Determine the [x, y] coordinate at the center of the cell enclosing the given text.  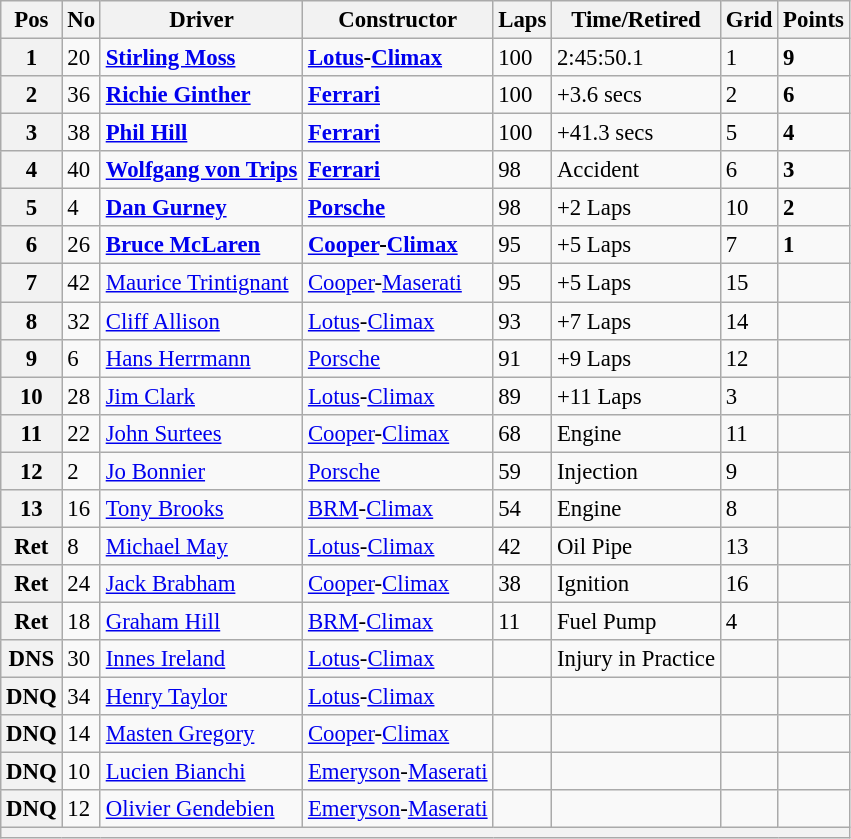
Cliff Allison [201, 321]
Lucien Bianchi [201, 772]
28 [81, 396]
+7 Laps [636, 321]
15 [748, 283]
Dan Gurney [201, 208]
26 [81, 245]
Pos [32, 20]
+41.3 secs [636, 133]
Injury in Practice [636, 659]
Ignition [636, 584]
Phil Hill [201, 133]
Injection [636, 471]
Oil Pipe [636, 546]
+9 Laps [636, 358]
Accident [636, 170]
91 [522, 358]
Laps [522, 20]
John Surtees [201, 433]
Fuel Pump [636, 621]
18 [81, 621]
Bruce McLaren [201, 245]
Olivier Gendebien [201, 809]
54 [522, 509]
Grid [748, 20]
Time/Retired [636, 20]
Jim Clark [201, 396]
Graham Hill [201, 621]
89 [522, 396]
Hans Herrmann [201, 358]
32 [81, 321]
No [81, 20]
30 [81, 659]
Jo Bonnier [201, 471]
Stirling Moss [201, 58]
Masten Gregory [201, 734]
22 [81, 433]
36 [81, 95]
Richie Ginther [201, 95]
59 [522, 471]
Henry Taylor [201, 697]
Jack Brabham [201, 584]
Cooper-Maserati [398, 283]
20 [81, 58]
Maurice Trintignant [201, 283]
68 [522, 433]
Points [814, 20]
2:45:50.1 [636, 58]
Innes Ireland [201, 659]
40 [81, 170]
Tony Brooks [201, 509]
93 [522, 321]
+3.6 secs [636, 95]
+2 Laps [636, 208]
34 [81, 697]
+11 Laps [636, 396]
24 [81, 584]
Wolfgang von Trips [201, 170]
Constructor [398, 20]
Michael May [201, 546]
DNS [32, 659]
Driver [201, 20]
